For the text-containing cell, return its midpoint in (X, Y) coordinate format. 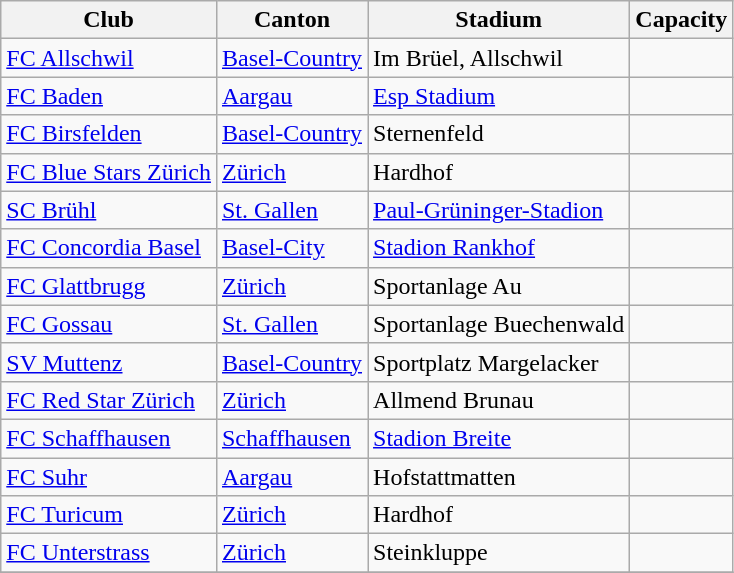
Sportplatz Margelacker (499, 362)
FC Concordia Basel (109, 248)
FC Baden (109, 96)
FC Gossau (109, 324)
Stadium (499, 20)
Basel-City (292, 248)
FC Red Star Zürich (109, 400)
Steinkluppe (499, 553)
Allmend Brunau (499, 400)
Stadion Breite (499, 438)
FC Turicum (109, 515)
Canton (292, 20)
Sportanlage Au (499, 286)
FC Birsfelden (109, 134)
Paul-Grüninger-Stadion (499, 210)
Club (109, 20)
Im Brüel, Allschwil (499, 58)
Esp Stadium (499, 96)
Sportanlage Buechenwald (499, 324)
Sternenfeld (499, 134)
SV Muttenz (109, 362)
FC Glattbrugg (109, 286)
FC Allschwil (109, 58)
FC Unterstrass (109, 553)
Capacity (682, 20)
Schaffhausen (292, 438)
SC Brühl (109, 210)
Stadion Rankhof (499, 248)
FC Schaffhausen (109, 438)
Hofstattmatten (499, 477)
FC Suhr (109, 477)
FC Blue Stars Zürich (109, 172)
